Provide the [X, Y] coordinate of the cell's center where the given text is located.  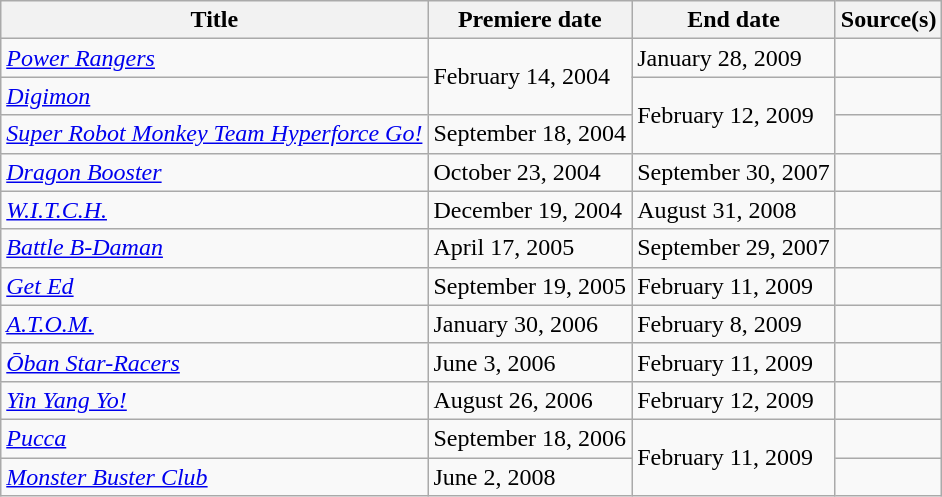
Premiere date [530, 20]
End date [734, 20]
September 30, 2007 [734, 172]
Pucca [214, 438]
February 14, 2004 [530, 77]
Yin Yang Yo! [214, 400]
Digimon [214, 96]
September 18, 2006 [530, 438]
W.I.T.C.H. [214, 210]
A.T.O.M. [214, 324]
August 26, 2006 [530, 400]
Power Rangers [214, 58]
August 31, 2008 [734, 210]
June 3, 2006 [530, 362]
October 23, 2004 [530, 172]
January 28, 2009 [734, 58]
September 19, 2005 [530, 286]
April 17, 2005 [530, 248]
Dragon Booster [214, 172]
Title [214, 20]
September 18, 2004 [530, 134]
Get Ed [214, 286]
Battle B-Daman [214, 248]
Super Robot Monkey Team Hyperforce Go! [214, 134]
Monster Buster Club [214, 477]
September 29, 2007 [734, 248]
December 19, 2004 [530, 210]
January 30, 2006 [530, 324]
Source(s) [888, 20]
Ōban Star-Racers [214, 362]
February 8, 2009 [734, 324]
June 2, 2008 [530, 477]
